Pinpoint the cell where the given text exists, returning its (x, y) midpoint coordinate. 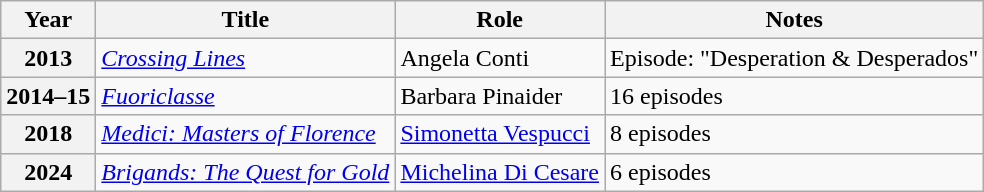
Role (500, 20)
Barbara Pinaider (500, 96)
8 episodes (794, 134)
Fuoriclasse (246, 96)
6 episodes (794, 172)
2024 (48, 172)
Brigands: The Quest for Gold (246, 172)
2018 (48, 134)
Title (246, 20)
Episode: "Desperation & Desperados" (794, 58)
16 episodes (794, 96)
Simonetta Vespucci (500, 134)
Crossing Lines (246, 58)
Angela Conti (500, 58)
Year (48, 20)
Medici: Masters of Florence (246, 134)
Michelina Di Cesare (500, 172)
2013 (48, 58)
Notes (794, 20)
2014–15 (48, 96)
